Determine the [x, y] coordinate at the center of the cell enclosing the given text.  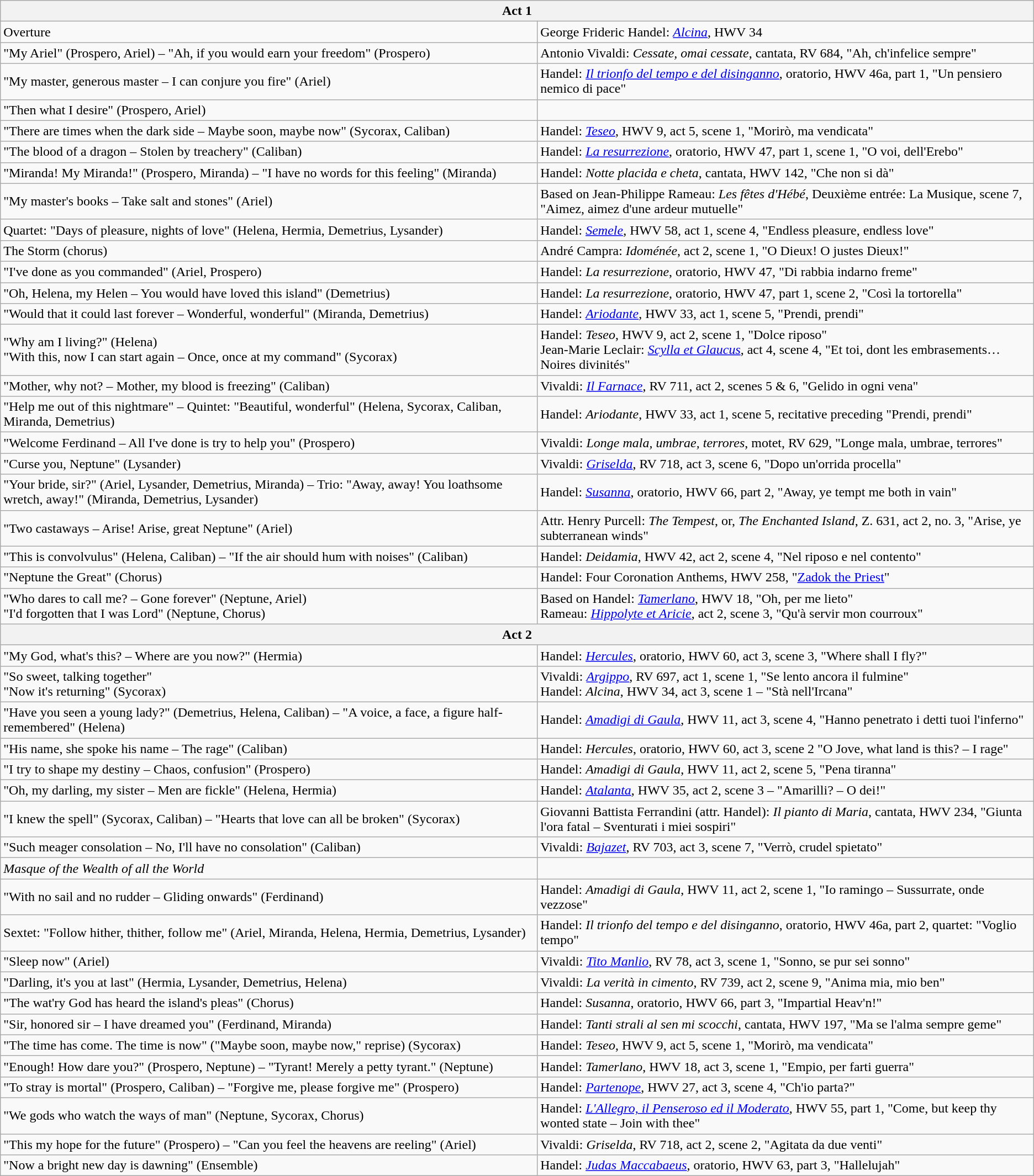
Based on Handel: Tamerlano, HWV 18, "Oh, per me lieto"Rameau: Hippolyte et Aricie, act 2, scene 3, "Qu'à servir mon courroux" [785, 606]
"My God, what's this? – Where are you now?" (Hermia) [269, 655]
"Sleep now" (Ariel) [269, 961]
"The time has come. The time is now" ("Maybe soon, maybe now," reprise) (Sycorax) [269, 1045]
Vivaldi: Argippo, RV 697, act 1, scene 1, "Se lento ancora il fulmine"Handel: Alcina, HWV 34, act 3, scene 1 – "Stà nell'Ircana" [785, 684]
"Enough! How dare you?" (Prospero, Neptune) – "Tyrant! Merely a petty tyrant." (Neptune) [269, 1066]
"Miranda! My Miranda!" (Prospero, Miranda) – "I have no words for this feeling" (Miranda) [269, 173]
Antonio Vivaldi: Cessate, omai cessate, cantata, RV 684, "Ah, ch'infelice sempre" [785, 53]
"Such meager consolation – No, I'll have no consolation" (Caliban) [269, 847]
Based on Jean-Philippe Rameau: Les fêtes d'Hébé, Deuxième entrée: La Musique, scene 7, "Aimez, aimez d'une ardeur mutuelle" [785, 201]
"Two castaways – Arise! Arise, great Neptune" (Ariel) [269, 528]
Handel: Amadigi di Gaula, HWV 11, act 2, scene 1, "Io ramingo – Sussurrate, onde vezzose" [785, 897]
"To stray is mortal" (Prospero, Caliban) – "Forgive me, please forgive me" (Prospero) [269, 1087]
"We gods who watch the ways of man" (Neptune, Sycorax, Chorus) [269, 1115]
Vivaldi: La verità in cimento, RV 739, act 2, scene 9, "Anima mia, mio ben" [785, 982]
"My master's books – Take salt and stones" (Ariel) [269, 201]
Handel: Hercules, oratorio, HWV 60, act 3, scene 2 "O Jove, what land is this? – I rage" [785, 748]
Handel: Ariodante, HWV 33, act 1, scene 5, "Prendi, prendi" [785, 314]
"So sweet, talking together""Now it's returning" (Sycorax) [269, 684]
"Oh, my darling, my sister – Men are fickle" (Helena, Hermia) [269, 791]
"There are times when the dark side – Maybe soon, maybe now" (Sycorax, Caliban) [269, 131]
Masque of the Wealth of all the World [269, 868]
"Curse you, Neptune" (Lysander) [269, 464]
Handel: Hercules, oratorio, HWV 60, act 3, scene 3, "Where shall I fly?" [785, 655]
"Welcome Ferdinand – All I've done is try to help you" (Prospero) [269, 443]
"Mother, why not? – Mother, my blood is freezing" (Caliban) [269, 386]
"Then what I desire" (Prospero, Ariel) [269, 110]
Handel: Susanna, oratorio, HWV 66, part 3, "Impartial Heav'n!" [785, 1003]
"Your bride, sir?" (Ariel, Lysander, Demetrius, Miranda) – Trio: "Away, away! You loathsome wretch, away!" (Miranda, Demetrius, Lysander) [269, 492]
"This my hope for the future" (Prospero) – "Can you feel the heavens are reeling" (Ariel) [269, 1145]
Vivaldi: Longe mala, umbrae, terrores, motet, RV 629, "Longe mala, umbrae, terrores" [785, 443]
Vivaldi: Griselda, RV 718, act 2, scene 2, "Agitata da due venti" [785, 1145]
Act 1 [517, 11]
"Sir, honored sir – I have dreamed you" (Ferdinand, Miranda) [269, 1024]
"I knew the spell" (Sycorax, Caliban) – "Hearts that love can all be broken" (Sycorax) [269, 819]
Act 2 [517, 634]
"I try to shape my destiny – Chaos, confusion" (Prospero) [269, 770]
"Now a bright new day is dawning" (Ensemble) [269, 1166]
Vivaldi: Griselda, RV 718, act 3, scene 6, "Dopo un'orrida procella" [785, 464]
Handel: La resurrezione, oratorio, HWV 47, part 1, scene 1, "O voi, dell'Erebo" [785, 152]
"Have you seen a young lady?" (Demetrius, Helena, Caliban) – "A voice, a face, a figure half-remembered" (Helena) [269, 720]
Quartet: "Days of pleasure, nights of love" (Helena, Hermia, Demetrius, Lysander) [269, 230]
Attr. Henry Purcell: The Tempest, or, The Enchanted Island, Z. 631, act 2, no. 3, "Arise, ye subterranean winds" [785, 528]
"My master, generous master – I can conjure you fire" (Ariel) [269, 82]
"My Ariel" (Prospero, Ariel) – "Ah, if you would earn your freedom" (Prospero) [269, 53]
"His name, she spoke his name – The rage" (Caliban) [269, 748]
Handel: Ariodante, HWV 33, act 1, scene 5, recitative preceding "Prendi, prendi" [785, 414]
Vivaldi: Tito Manlio, RV 78, act 3, scene 1, "Sonno, se pur sei sonno" [785, 961]
Handel: Atalanta, HWV 35, act 2, scene 3 – "Amarilli? – O dei!" [785, 791]
"Neptune the Great" (Chorus) [269, 578]
André Campra: Idoménée, act 2, scene 1, "O Dieux! O justes Dieux!" [785, 251]
Giovanni Battista Ferrandini (attr. Handel): Il pianto di Maria, cantata, HWV 234, "Giunta l'ora fatal – Sventurati i miei sospiri" [785, 819]
Overture [269, 32]
Handel: Deidamia, HWV 42, act 2, scene 4, "Nel riposo e nel contento" [785, 557]
"With no sail and no rudder – Gliding onwards" (Ferdinand) [269, 897]
The Storm (chorus) [269, 251]
Handel: Tamerlano, HWV 18, act 3, scene 1, "Empio, per farti guerra" [785, 1066]
Handel: Amadigi di Gaula, HWV 11, act 2, scene 5, "Pena tiranna" [785, 770]
"The wat'ry God has heard the island's pleas" (Chorus) [269, 1003]
George Frideric Handel: Alcina, HWV 34 [785, 32]
"Oh, Helena, my Helen – You would have loved this island" (Demetrius) [269, 293]
"The blood of a dragon – Stolen by treachery" (Caliban) [269, 152]
Handel: Semele, HWV 58, act 1, scene 4, "Endless pleasure, endless love" [785, 230]
"Help me out of this nightmare" – Quintet: "Beautiful, wonderful" (Helena, Sycorax, Caliban, Miranda, Demetrius) [269, 414]
Handel: Four Coronation Anthems, HWV 258, "Zadok the Priest" [785, 578]
"Why am I living?" (Helena)"With this, now I can start again – Once, once at my command" (Sycorax) [269, 350]
Handel: Partenope, HWV 27, act 3, scene 4, "Ch'io parta?" [785, 1087]
"Would that it could last forever – Wonderful, wonderful" (Miranda, Demetrius) [269, 314]
Handel: Tanti strali al sen mi scocchi, cantata, HWV 197, "Ma se l'alma sempre geme" [785, 1024]
Handel: Il trionfo del tempo e del disinganno, oratorio, HWV 46a, part 2, quartet: "Voglio tempo" [785, 933]
Handel: Judas Maccabaeus, oratorio, HWV 63, part 3, "Hallelujah" [785, 1166]
"Darling, it's you at last" (Hermia, Lysander, Demetrius, Helena) [269, 982]
Sextet: "Follow hither, thither, follow me" (Ariel, Miranda, Helena, Hermia, Demetrius, Lysander) [269, 933]
Handel: Amadigi di Gaula, HWV 11, act 3, scene 4, "Hanno penetrato i detti tuoi l'inferno" [785, 720]
Handel: La resurrezione, oratorio, HWV 47, "Di rabbia indarno freme" [785, 272]
Handel: Il trionfo del tempo e del disinganno, oratorio, HWV 46a, part 1, "Un pensiero nemico di pace" [785, 82]
"I've done as you commanded" (Ariel, Prospero) [269, 272]
Handel: La resurrezione, oratorio, HWV 47, part 1, scene 2, "Così la tortorella" [785, 293]
Handel: L'Allegro, il Penseroso ed il Moderato, HWV 55, part 1, "Come, but keep thy wonted state – Join with thee" [785, 1115]
Handel: Notte placida e cheta, cantata, HWV 142, "Che non si dà" [785, 173]
Handel: Susanna, oratorio, HWV 66, part 2, "Away, ye tempt me both in vain" [785, 492]
Vivaldi: Bajazet, RV 703, act 3, scene 7, "Verrò, crudel spietato" [785, 847]
"This is convolvulus" (Helena, Caliban) – "If the air should hum with noises" (Caliban) [269, 557]
Vivaldi: Il Farnace, RV 711, act 2, scenes 5 & 6, "Gelido in ogni vena" [785, 386]
"Who dares to call me? – Gone forever" (Neptune, Ariel)"I'd forgotten that I was Lord" (Neptune, Chorus) [269, 606]
